Search for the cell housing the specified text and yield its [x, y] center coordinate. 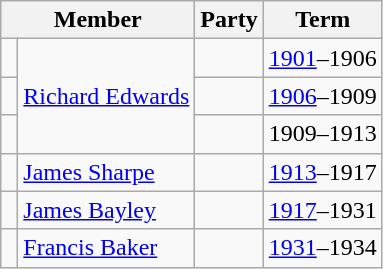
Member [98, 20]
1909–1913 [322, 134]
Richard Edwards [106, 96]
1917–1931 [322, 210]
James Bayley [106, 210]
James Sharpe [106, 172]
Term [322, 20]
1913–1917 [322, 172]
1931–1934 [322, 248]
1901–1906 [322, 58]
Party [229, 20]
Francis Baker [106, 248]
1906–1909 [322, 96]
